Identify which cell holds the provided text, then report its (X, Y) central coordinate. 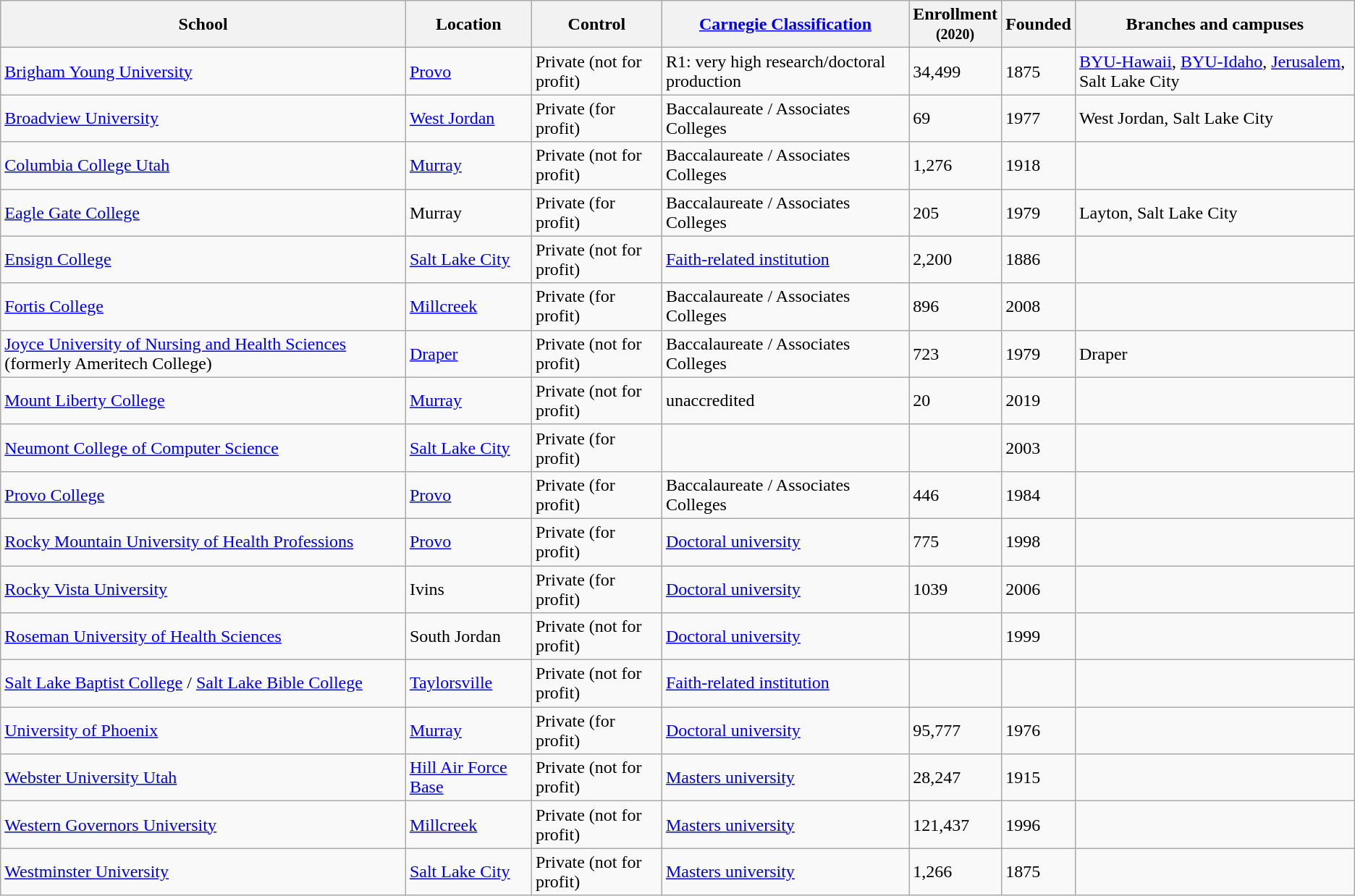
896 (955, 307)
Taylorsville (468, 683)
121,437 (955, 825)
University of Phoenix (203, 731)
34,499 (955, 71)
Control (596, 25)
Provo College (203, 495)
BYU-Hawaii, BYU-Idaho, Jerusalem, Salt Lake City (1215, 71)
1,276 (955, 165)
1977 (1039, 119)
Columbia College Utah (203, 165)
Brigham Young University (203, 71)
Broadview University (203, 119)
2,200 (955, 259)
Founded (1039, 25)
Western Governors University (203, 825)
Branches and campuses (1215, 25)
Fortis College (203, 307)
2019 (1039, 401)
205 (955, 213)
1,266 (955, 871)
Mount Liberty College (203, 401)
1984 (1039, 495)
28,247 (955, 777)
Ivins (468, 589)
1918 (1039, 165)
School (203, 25)
Webster University Utah (203, 777)
775 (955, 541)
Hill Air Force Base (468, 777)
1999 (1039, 637)
446 (955, 495)
Eagle Gate College (203, 213)
Enrollment(2020) (955, 25)
Layton, Salt Lake City (1215, 213)
1996 (1039, 825)
Roseman University of Health Sciences (203, 637)
Salt Lake Baptist College / Salt Lake Bible College (203, 683)
Location (468, 25)
2006 (1039, 589)
West Jordan, Salt Lake City (1215, 119)
Neumont College of Computer Science (203, 447)
Rocky Mountain University of Health Professions (203, 541)
Carnegie Classification (785, 25)
1039 (955, 589)
South Jordan (468, 637)
69 (955, 119)
1976 (1039, 731)
723 (955, 353)
Ensign College (203, 259)
West Jordan (468, 119)
Westminster University (203, 871)
Rocky Vista University (203, 589)
Joyce University of Nursing and Health Sciences (formerly Ameritech College) (203, 353)
1998 (1039, 541)
R1: very high research/doctoral production (785, 71)
1886 (1039, 259)
1915 (1039, 777)
20 (955, 401)
2008 (1039, 307)
2003 (1039, 447)
95,777 (955, 731)
unaccredited (785, 401)
